Capture the cell that displays the provided text and extract its (X, Y) central coordinate. 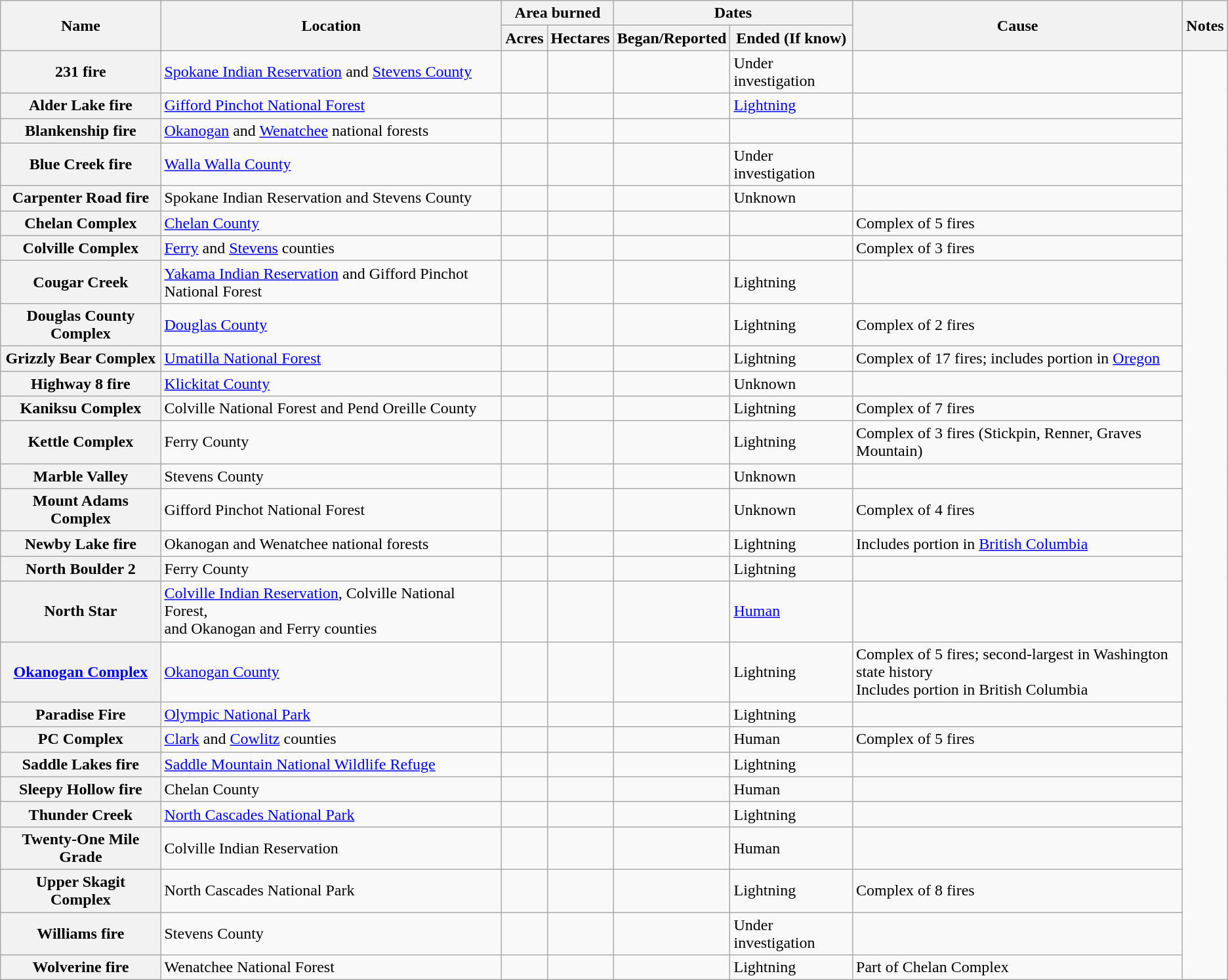
Paradise Fire (81, 714)
Upper Skagit Complex (81, 891)
Blue Creek fire (81, 164)
Complex of 3 fires (1018, 248)
Acres (525, 38)
Newby Lake fire (81, 544)
Twenty-One Mile Grade (81, 847)
Complex of 5 fires; second-largest in Washington state historyIncludes portion in British Columbia (1018, 672)
Saddle Lakes fire (81, 764)
Yakama Indian Reservation and Gifford Pinchot National Forest (331, 282)
Klickitat County (331, 384)
Part of Chelan Complex (1018, 968)
Began/Reported (672, 38)
Umatilla National Forest (331, 358)
Thunder Creek (81, 814)
Cougar Creek (81, 282)
Notes (1205, 26)
Location (331, 26)
Colville National Forest and Pend Oreille County (331, 409)
Grizzly Bear Complex (81, 358)
Okanogan County (331, 672)
Douglas County (331, 324)
Complex of 8 fires (1018, 891)
Williams fire (81, 933)
Olympic National Park (331, 714)
Clark and Cowlitz counties (331, 739)
Area burned (558, 13)
Dates (733, 13)
Carpenter Road fire (81, 198)
Chelan Complex (81, 223)
Okanogan Complex (81, 672)
Wolverine fire (81, 968)
Mount Adams Complex (81, 510)
Douglas County Complex (81, 324)
231 fire (81, 72)
Complex of 7 fires (1018, 409)
North Boulder 2 (81, 569)
Walla Walla County (331, 164)
Highway 8 fire (81, 384)
Kettle Complex (81, 442)
Hectares (580, 38)
Alder Lake fire (81, 106)
Colville Indian Reservation, Colville National Forest,and Okanogan and Ferry counties (331, 611)
Complex of 17 fires; includes portion in Oregon (1018, 358)
Cause (1018, 26)
PC Complex (81, 739)
Name (81, 26)
Blankenship fire (81, 131)
Colville Indian Reservation (331, 847)
Sleepy Hollow fire (81, 789)
Wenatchee National Forest (331, 968)
Ended (If know) (791, 38)
Kaniksu Complex (81, 409)
Ferry and Stevens counties (331, 248)
Complex of 2 fires (1018, 324)
Complex of 4 fires (1018, 510)
Includes portion in British Columbia (1018, 544)
Saddle Mountain National Wildlife Refuge (331, 764)
Colville Complex (81, 248)
North Star (81, 611)
Complex of 3 fires (Stickpin, Renner, Graves Mountain) (1018, 442)
Marble Valley (81, 476)
